Provide the (X, Y) coordinate of the cell's center where the given text is located.  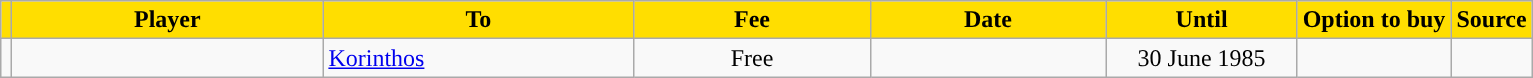
30 June 1985 (1202, 58)
Fee (752, 20)
Source (1492, 20)
Date (988, 20)
Option to buy (1374, 20)
Free (752, 58)
To (478, 20)
Player (168, 20)
Until (1202, 20)
Korinthos (478, 58)
